Return (X, Y) of the center of cell containing provided text 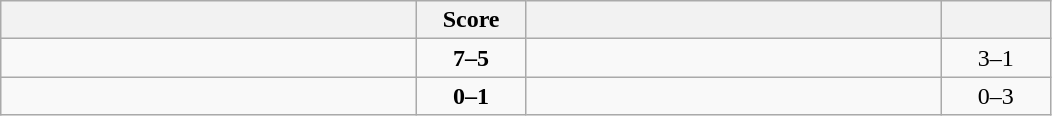
7–5 (472, 58)
0–3 (996, 96)
0–1 (472, 96)
3–1 (996, 58)
Score (472, 20)
